From the cell containing the given text, extract its center point as (X, Y) coordinate. 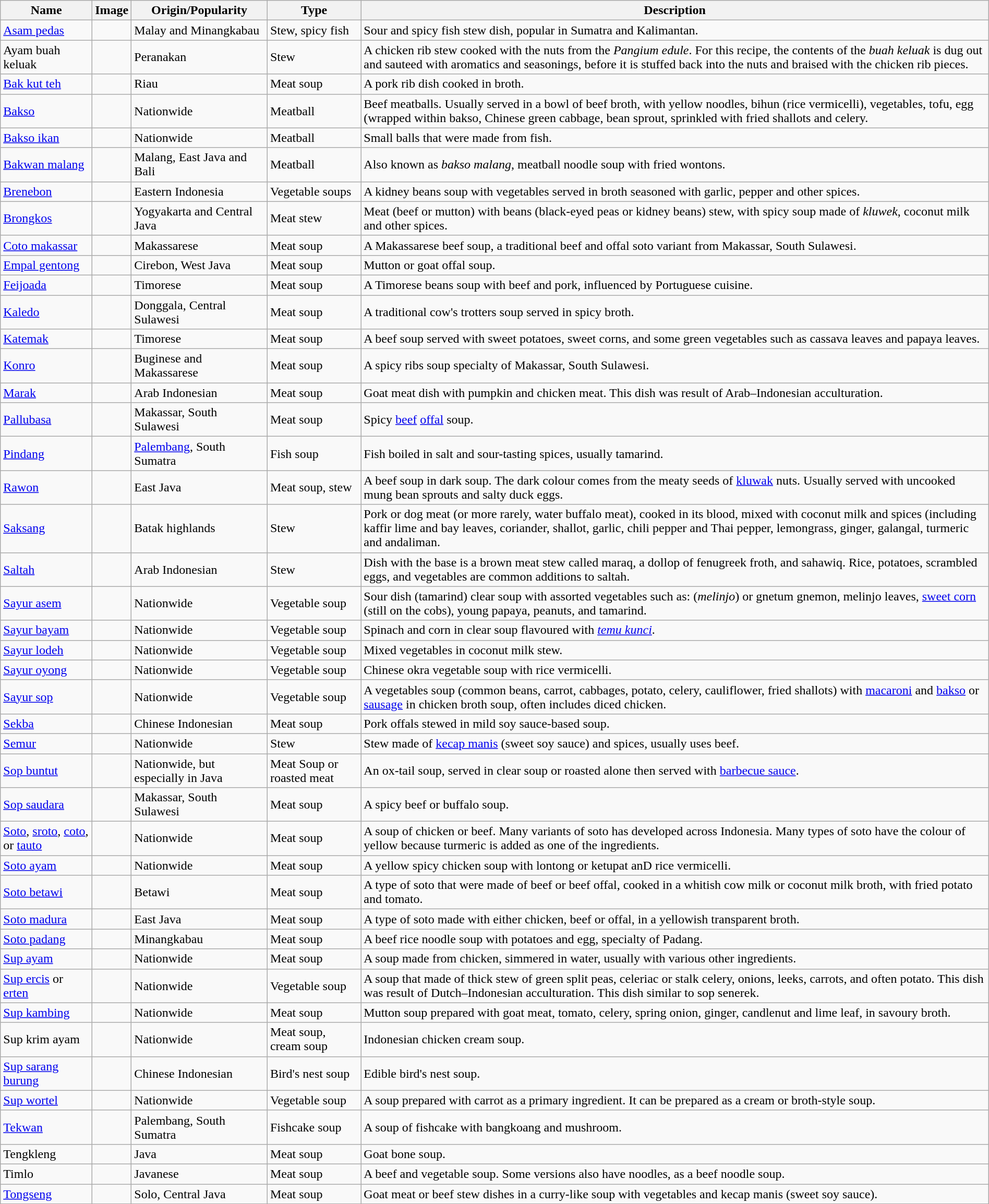
Meat soup, cream soup (314, 1039)
Brenebon (46, 191)
Soto padang (46, 939)
Semur (46, 743)
Type (314, 10)
Tengkleng (46, 1154)
Buginese and Makassarese (199, 366)
A beef rice noodle soup with potatoes and egg, specialty of Padang. (675, 939)
A pork rib dish cooked in broth. (675, 84)
Description (675, 10)
A beef soup served with sweet potatoes, sweet corns, and some green vegetables such as cassava leaves and papaya leaves. (675, 339)
Mutton or goat offal soup. (675, 265)
Sayur sop (46, 697)
A beef and vegetable soup. Some versions also have noodles, as a beef noodle soup. (675, 1174)
Peranakan (199, 57)
Soto madura (46, 919)
Soto ayam (46, 865)
Donggala, Central Sulawesi (199, 312)
Sayur asem (46, 603)
Konro (46, 366)
Spicy beef offal soup. (675, 419)
A kidney beans soup with vegetables served in broth seasoned with garlic, pepper and other spices. (675, 191)
Small balls that were made from fish. (675, 138)
Kaledo (46, 312)
Vegetable soups (314, 191)
Coto makassar (46, 245)
Batak highlands (199, 528)
Fish soup (314, 454)
Bak kut teh (46, 84)
A Timorese beans soup with beef and pork, influenced by Portuguese cuisine. (675, 285)
Sup krim ayam (46, 1039)
Sayur oyong (46, 670)
Eastern Indonesia (199, 191)
A type of soto made with either chicken, beef or offal, in a yellowish transparent broth. (675, 919)
Timlo (46, 1174)
Sayur bayam (46, 630)
Mixed vegetables in coconut milk stew. (675, 650)
Bakwan malang (46, 165)
Meat (beef or mutton) with beans (black-eyed peas or kidney beans) stew, with spicy soup made of kluwek, coconut milk and other spices. (675, 218)
Also known as bakso malang, meatball noodle soup with fried wontons. (675, 165)
Edible bird's nest soup. (675, 1074)
Yogyakarta and Central Java (199, 218)
A spicy beef or buffalo soup. (675, 804)
Sup ayam (46, 959)
Saksang (46, 528)
Sup kambing (46, 1013)
Chinese okra vegetable soup with rice vermicelli. (675, 670)
Goat meat dish with pumpkin and chicken meat. This dish was result of Arab–Indonesian acculturation. (675, 393)
A soup of fishcake with bangkoang and mushroom. (675, 1127)
Pork offals stewed in mild soy sauce-based soup. (675, 724)
Feijoada (46, 285)
Malang, East Java and Bali (199, 165)
Fish boiled in salt and sour-tasting spices, usually tamarind. (675, 454)
Soto, sroto, coto, or tauto (46, 839)
Riau (199, 84)
Sop saudara (46, 804)
Solo, Central Java (199, 1194)
Meat stew (314, 218)
Saltah (46, 570)
Bakso ikan (46, 138)
Tongseng (46, 1194)
Stew, spicy fish (314, 30)
Pindang (46, 454)
Malay and Minangkabau (199, 30)
Goat meat or beef stew dishes in a curry-like soup with vegetables and kecap manis (sweet soy sauce). (675, 1194)
Tekwan (46, 1127)
Sekba (46, 724)
A traditional cow's trotters soup served in spicy broth. (675, 312)
Bakso (46, 111)
Origin/Popularity (199, 10)
A yellow spicy chicken soup with lontong or ketupat anD rice vermicelli. (675, 865)
Rawon (46, 487)
Cirebon, West Java (199, 265)
Betawi (199, 892)
Nationwide, but especially in Java (199, 770)
A soup prepared with carrot as a primary ingredient. It can be prepared as a cream or broth-style soup. (675, 1100)
Makassarese (199, 245)
Sup sarang burung (46, 1074)
Stew made of kecap manis (sweet soy sauce) and spices, usually uses beef. (675, 743)
A spicy ribs soup specialty of Makassar, South Sulawesi. (675, 366)
Pallubasa (46, 419)
Spinach and corn in clear soup flavoured with temu kunci. (675, 630)
An ox-tail soup, served in clear soup or roasted alone then served with barbecue sauce. (675, 770)
A type of soto that were made of beef or beef offal, cooked in a whitish cow milk or coconut milk broth, with fried potato and tomato. (675, 892)
Bird's nest soup (314, 1074)
Soto betawi (46, 892)
A soup made from chicken, simmered in water, usually with various other ingredients. (675, 959)
Image (112, 10)
Marak (46, 393)
Ayam buah keluak (46, 57)
Fishcake soup (314, 1127)
Katemak (46, 339)
Sup wortel (46, 1100)
Sop buntut (46, 770)
Brongkos (46, 218)
Asam pedas (46, 30)
Sup ercis or erten (46, 986)
Meat soup, stew (314, 487)
Sour and spicy fish stew dish, popular in Sumatra and Kalimantan. (675, 30)
Name (46, 10)
Minangkabau (199, 939)
Mutton soup prepared with goat meat, tomato, celery, spring onion, ginger, candlenut and lime leaf, in savoury broth. (675, 1013)
Indonesian chicken cream soup. (675, 1039)
Sayur lodeh (46, 650)
Goat bone soup. (675, 1154)
Javanese (199, 1174)
Empal gentong (46, 265)
Java (199, 1154)
A Makassarese beef soup, a traditional beef and offal soto variant from Makassar, South Sulawesi. (675, 245)
Meat Soup or roasted meat (314, 770)
